Return the [x, y] coordinate for the center point of the cell that contains the specified text.  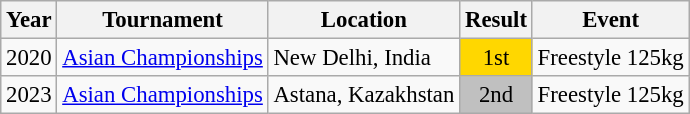
2nd [496, 95]
2020 [29, 58]
Year [29, 20]
Tournament [162, 20]
Result [496, 20]
Event [610, 20]
Location [364, 20]
New Delhi, India [364, 58]
1st [496, 58]
Astana, Kazakhstan [364, 95]
2023 [29, 95]
